Locate the cell with the specified text and output its (X, Y) center coordinate. 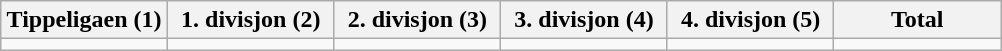
3. divisjon (4) (584, 20)
2. divisjon (3) (418, 20)
4. divisjon (5) (750, 20)
Total (918, 20)
1. divisjon (2) (250, 20)
Tippeligaen (1) (84, 20)
